From the cell containing the given text, extract its center point as (x, y) coordinate. 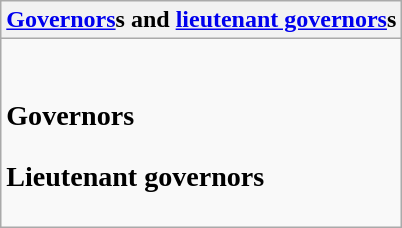
Governorss and lieutenant governorss (202, 20)
GovernorsLieutenant governors (202, 133)
